Scan for the cell matching the given text and deliver its [x, y] coordinate at center. 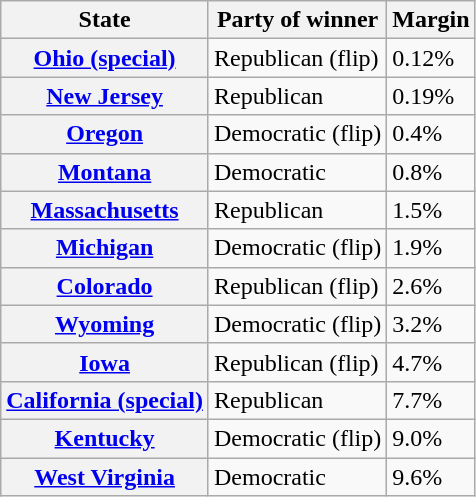
Margin [431, 20]
State [105, 20]
0.12% [431, 58]
1.9% [431, 248]
Colorado [105, 286]
Massachusetts [105, 210]
1.5% [431, 210]
Michigan [105, 248]
California (special) [105, 400]
3.2% [431, 324]
Oregon [105, 134]
9.0% [431, 438]
0.4% [431, 134]
Wyoming [105, 324]
West Virginia [105, 477]
0.19% [431, 96]
Ohio (special) [105, 58]
Kentucky [105, 438]
9.6% [431, 477]
0.8% [431, 172]
7.7% [431, 400]
Montana [105, 172]
Party of winner [297, 20]
New Jersey [105, 96]
2.6% [431, 286]
4.7% [431, 362]
Iowa [105, 362]
